Identify which cell holds the provided text, then report its (X, Y) central coordinate. 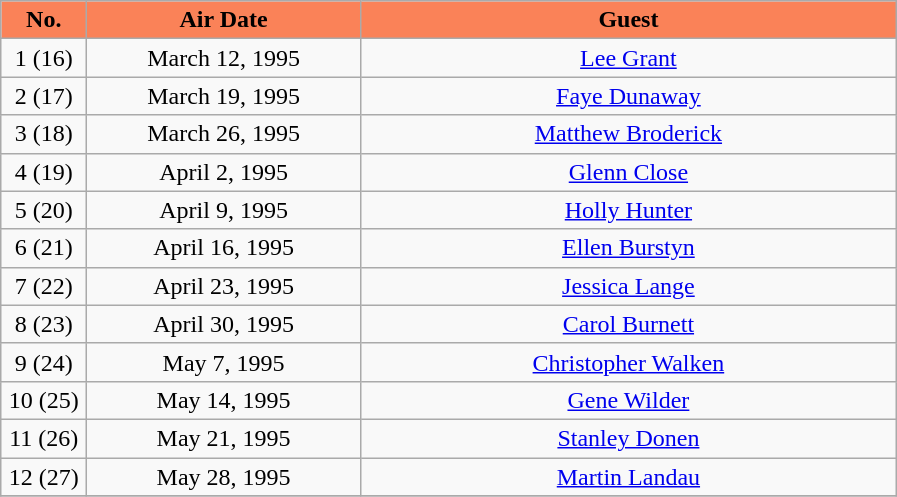
Gene Wilder (628, 400)
April 16, 1995 (224, 248)
10 (25) (44, 400)
Jessica Lange (628, 286)
Glenn Close (628, 172)
Ellen Burstyn (628, 248)
No. (44, 20)
Carol Burnett (628, 324)
May 21, 1995 (224, 438)
4 (19) (44, 172)
Martin Landau (628, 477)
Holly Hunter (628, 210)
12 (27) (44, 477)
2 (17) (44, 96)
March 12, 1995 (224, 58)
11 (26) (44, 438)
5 (20) (44, 210)
Stanley Donen (628, 438)
7 (22) (44, 286)
6 (21) (44, 248)
April 30, 1995 (224, 324)
Matthew Broderick (628, 134)
May 28, 1995 (224, 477)
April 9, 1995 (224, 210)
9 (24) (44, 362)
8 (23) (44, 324)
May 14, 1995 (224, 400)
Lee Grant (628, 58)
May 7, 1995 (224, 362)
Guest (628, 20)
April 23, 1995 (224, 286)
April 2, 1995 (224, 172)
Faye Dunaway (628, 96)
March 26, 1995 (224, 134)
March 19, 1995 (224, 96)
Air Date (224, 20)
Christopher Walken (628, 362)
3 (18) (44, 134)
1 (16) (44, 58)
